Search for the cell housing the specified text and yield its (X, Y) center coordinate. 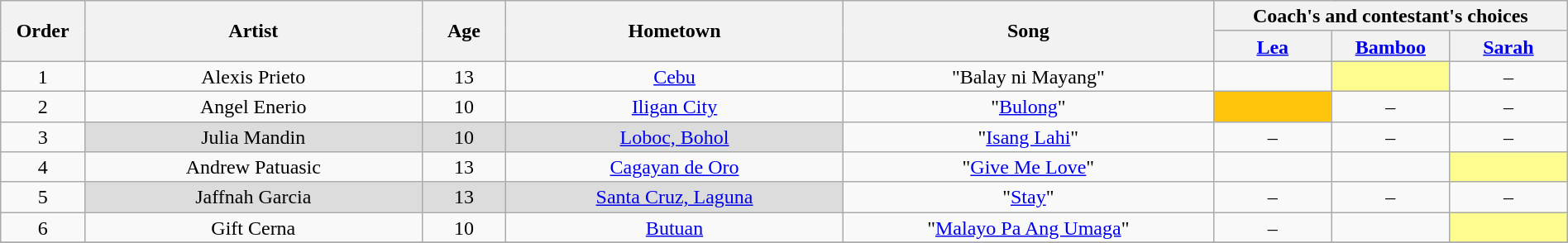
Jaffnah Garcia (253, 197)
Cebu (675, 76)
"Malayo Pa Ang Umaga" (1028, 228)
Hometown (675, 31)
Andrew Patuasic (253, 167)
Bamboo (1391, 46)
"Give Me Love" (1028, 167)
"Bulong" (1028, 106)
Coach's and contestant's choices (1390, 17)
Lea (1272, 46)
5 (43, 197)
"Isang Lahi" (1028, 137)
Julia Mandin (253, 137)
3 (43, 137)
Santa Cruz, Laguna (675, 197)
4 (43, 167)
1 (43, 76)
Song (1028, 31)
Order (43, 31)
"Stay" (1028, 197)
Gift Cerna (253, 228)
Artist (253, 31)
Cagayan de Oro (675, 167)
2 (43, 106)
Alexis Prieto (253, 76)
Iligan City (675, 106)
Sarah (1508, 46)
Loboc, Bohol (675, 137)
"Balay ni Mayang" (1028, 76)
Age (464, 31)
6 (43, 228)
Angel Enerio (253, 106)
Butuan (675, 228)
